Output the [x, y] coordinate of the center of the cell containing the given text.  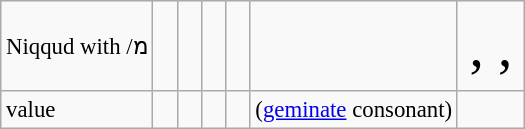
Niqqud with /מ [77, 46]
(geminate consonant) [354, 110]
value [77, 110]
, , [490, 46]
